Return the [X, Y] coordinate for the center point of the cell that contains the specified text.  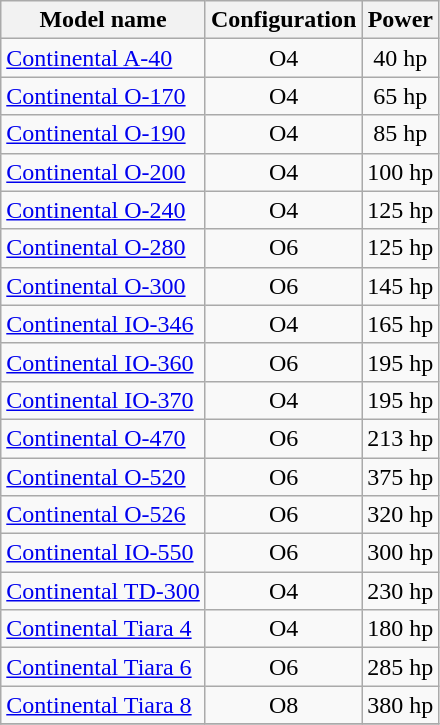
375 hp [400, 477]
40 hp [400, 58]
100 hp [400, 172]
Continental Tiara 8 [104, 705]
380 hp [400, 705]
85 hp [400, 134]
Continental Tiara 6 [104, 667]
Continental IO-370 [104, 400]
Continental IO-360 [104, 362]
65 hp [400, 96]
Continental O-190 [104, 134]
Continental O-170 [104, 96]
320 hp [400, 515]
Continental A-40 [104, 58]
Model name [104, 20]
Continental O-526 [104, 515]
Continental Tiara 4 [104, 629]
145 hp [400, 286]
300 hp [400, 553]
Continental O-280 [104, 248]
Continental IO-550 [104, 553]
Continental TD-300 [104, 591]
O8 [283, 705]
Continental IO-346 [104, 324]
180 hp [400, 629]
213 hp [400, 438]
Configuration [283, 20]
Continental O-520 [104, 477]
Continental O-200 [104, 172]
285 hp [400, 667]
230 hp [400, 591]
Continental O-470 [104, 438]
165 hp [400, 324]
Continental O-300 [104, 286]
Continental O-240 [104, 210]
Power [400, 20]
